Output the [X, Y] coordinate of the center of the cell containing the given text.  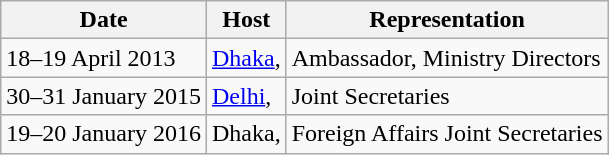
Delhi, [246, 96]
18–19 April 2013 [104, 58]
Date [104, 20]
19–20 January 2016 [104, 134]
Foreign Affairs Joint Secretaries [447, 134]
Host [246, 20]
Joint Secretaries [447, 96]
Representation [447, 20]
30–31 January 2015 [104, 96]
Ambassador, Ministry Directors [447, 58]
